Scan for the cell matching the given text and deliver its [x, y] coordinate at center. 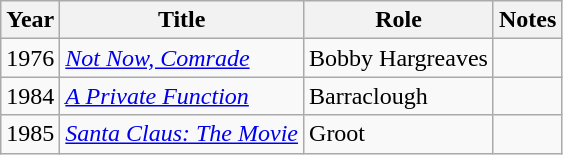
Notes [527, 20]
A Private Function [182, 96]
Year [30, 20]
1985 [30, 134]
Not Now, Comrade [182, 58]
Title [182, 20]
Groot [399, 134]
1984 [30, 96]
1976 [30, 58]
Role [399, 20]
Bobby Hargreaves [399, 58]
Santa Claus: The Movie [182, 134]
Barraclough [399, 96]
